Pinpoint the cell where the given text exists, returning its [x, y] midpoint coordinate. 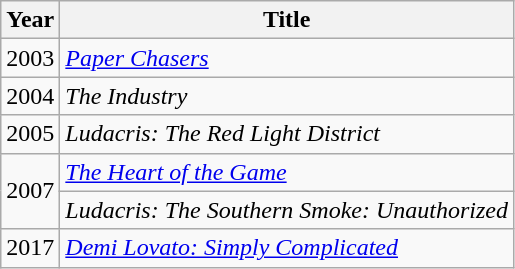
2005 [30, 134]
2007 [30, 191]
The Heart of the Game [287, 172]
2004 [30, 96]
Paper Chasers [287, 58]
Title [287, 20]
Demi Lovato: Simply Complicated [287, 248]
Ludacris: The Southern Smoke: Unauthorized [287, 210]
2017 [30, 248]
Ludacris: The Red Light District [287, 134]
2003 [30, 58]
Year [30, 20]
The Industry [287, 96]
